Search for the cell housing the specified text and yield its [X, Y] center coordinate. 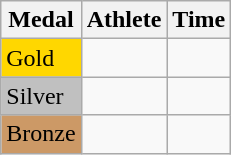
Silver [41, 96]
Medal [41, 20]
Gold [41, 58]
Athlete [124, 20]
Time [199, 20]
Bronze [41, 134]
